Locate the cell with the specified text and output its [X, Y] center coordinate. 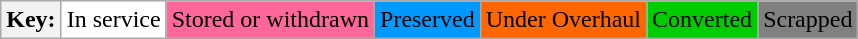
Scrapped [808, 20]
In service [114, 20]
Stored or withdrawn [270, 20]
Under Overhaul [563, 20]
Converted [702, 20]
Preserved [428, 20]
Key: [31, 20]
